Pinpoint the cell where the given text exists, returning its [X, Y] midpoint coordinate. 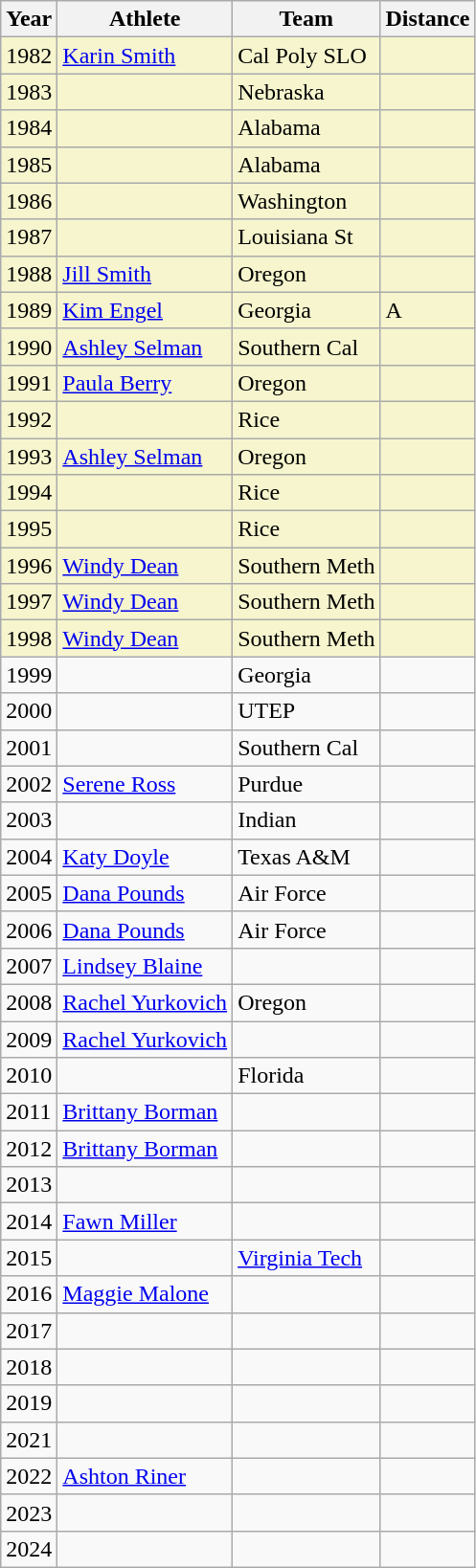
2002 [29, 784]
2009 [29, 1039]
1989 [29, 310]
Year [29, 19]
1987 [29, 237]
1992 [29, 419]
1984 [29, 128]
Athlete [146, 19]
Florida [306, 1076]
2004 [29, 857]
Team [306, 19]
1988 [29, 274]
2013 [29, 1185]
1983 [29, 92]
Louisiana St [306, 237]
UTEP [306, 711]
1990 [29, 347]
1999 [29, 675]
2024 [29, 1549]
1994 [29, 493]
1985 [29, 165]
Jill Smith [146, 274]
1997 [29, 602]
Distance [427, 19]
1996 [29, 566]
2000 [29, 711]
Maggie Malone [146, 1294]
Texas A&M [306, 857]
Serene Ross [146, 784]
Nebraska [306, 92]
2006 [29, 930]
2015 [29, 1258]
2012 [29, 1149]
2017 [29, 1331]
2007 [29, 966]
1998 [29, 638]
2003 [29, 820]
1986 [29, 201]
2022 [29, 1476]
Purdue [306, 784]
Karin Smith [146, 56]
Fawn Miller [146, 1221]
1995 [29, 529]
1993 [29, 457]
Cal Poly SLO [306, 56]
A [427, 310]
Virginia Tech [306, 1258]
2016 [29, 1294]
2023 [29, 1512]
2021 [29, 1440]
2018 [29, 1367]
2008 [29, 1002]
2005 [29, 893]
2001 [29, 748]
Katy Doyle [146, 857]
Washington [306, 201]
2011 [29, 1112]
Ashton Riner [146, 1476]
2014 [29, 1221]
Paula Berry [146, 383]
2019 [29, 1403]
Kim Engel [146, 310]
Indian [306, 820]
Lindsey Blaine [146, 966]
2010 [29, 1076]
1982 [29, 56]
1991 [29, 383]
